Detect which cell encompasses the target text, then output its [X, Y] center coordinate. 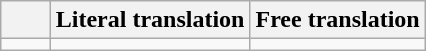
Free translation [338, 20]
Literal translation [150, 20]
